Scan for the cell matching the given text and deliver its [X, Y] coordinate at center. 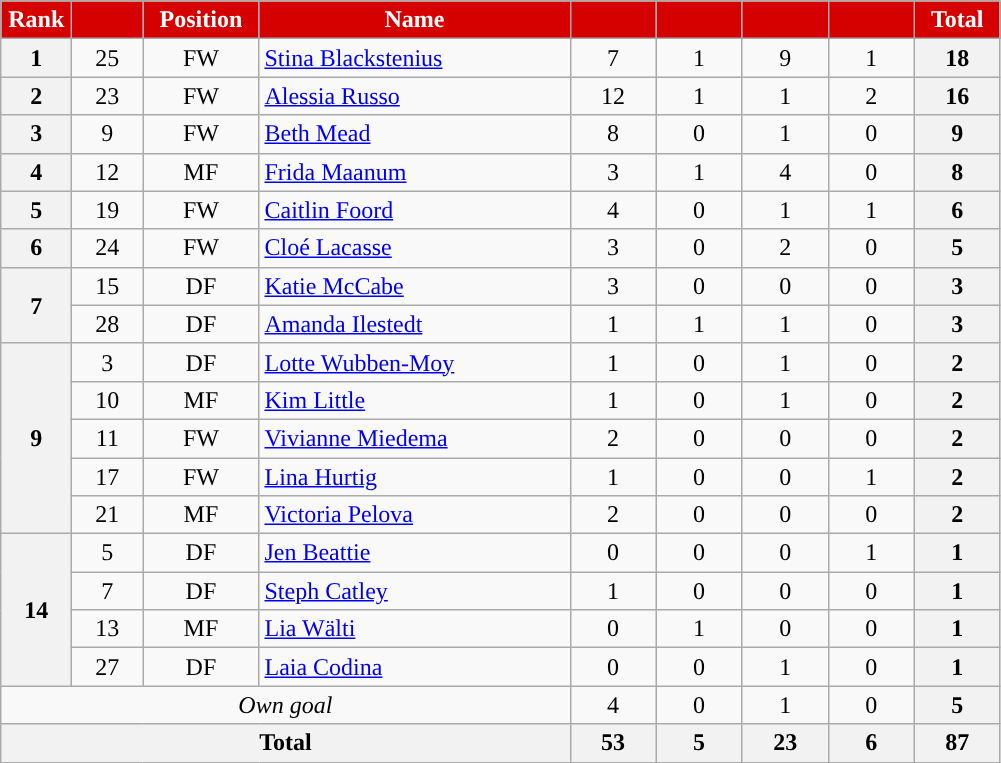
17 [108, 477]
11 [108, 438]
Victoria Pelova [414, 515]
Amanda Ilestedt [414, 324]
Frida Maanum [414, 172]
14 [36, 610]
87 [957, 743]
19 [108, 210]
18 [957, 58]
25 [108, 58]
Jen Beattie [414, 553]
Lia Wälti [414, 629]
Lotte Wubben-Moy [414, 362]
Alessia Russo [414, 96]
28 [108, 324]
Steph Catley [414, 591]
Caitlin Foord [414, 210]
Vivianne Miedema [414, 438]
Kim Little [414, 400]
Laia Codina [414, 667]
13 [108, 629]
21 [108, 515]
Lina Hurtig [414, 477]
24 [108, 248]
Rank [36, 20]
Name [414, 20]
Katie McCabe [414, 286]
15 [108, 286]
16 [957, 96]
10 [108, 400]
Position [201, 20]
Beth Mead [414, 134]
53 [613, 743]
27 [108, 667]
Stina Blackstenius [414, 58]
Cloé Lacasse [414, 248]
Own goal [286, 705]
